Pinpoint the cell where the given text exists, returning its [x, y] midpoint coordinate. 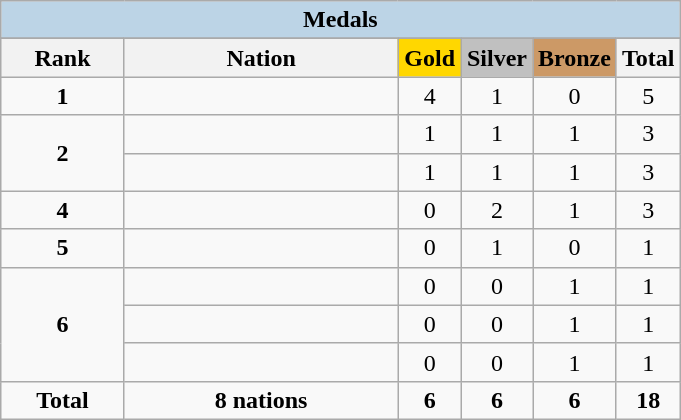
8 nations [261, 400]
Medals [340, 20]
Silver [496, 58]
18 [648, 400]
Bronze [574, 58]
Rank [63, 58]
Gold [430, 58]
Nation [261, 58]
